Determine the (x, y) coordinate at the center of the cell enclosing the given text.  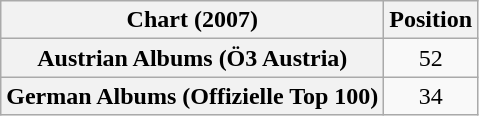
Austrian Albums (Ö3 Austria) (192, 58)
34 (431, 96)
52 (431, 58)
Chart (2007) (192, 20)
German Albums (Offizielle Top 100) (192, 96)
Position (431, 20)
